Provide the [x, y] coordinate of the cell's center where the given text is located.  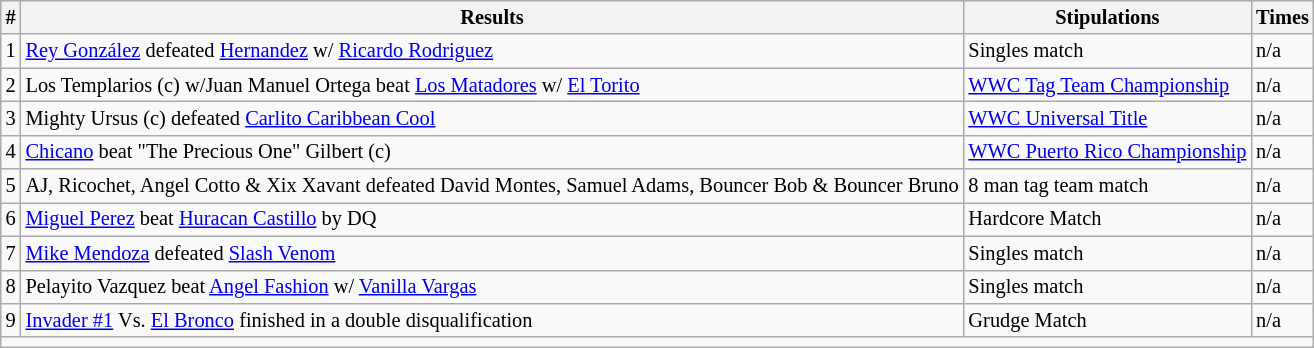
Mighty Ursus (c) defeated Carlito Caribbean Cool [492, 118]
2 [11, 85]
3 [11, 118]
Rey González defeated Hernandez w/ Ricardo Rodriguez [492, 51]
Miguel Perez beat Huracan Castillo by DQ [492, 219]
Times [1282, 17]
AJ, Ricochet, Angel Cotto & Xix Xavant defeated David Montes, Samuel Adams, Bouncer Bob & Bouncer Bruno [492, 186]
Results [492, 17]
Pelayito Vazquez beat Angel Fashion w/ Vanilla Vargas [492, 287]
8 [11, 287]
4 [11, 152]
WWC Universal Title [1108, 118]
Grudge Match [1108, 320]
7 [11, 253]
# [11, 17]
Los Templarios (c) w/Juan Manuel Ortega beat Los Matadores w/ El Torito [492, 85]
WWC Puerto Rico Championship [1108, 152]
Chicano beat "The Precious One" Gilbert (c) [492, 152]
WWC Tag Team Championship [1108, 85]
Mike Mendoza defeated Slash Venom [492, 253]
8 man tag team match [1108, 186]
Stipulations [1108, 17]
Hardcore Match [1108, 219]
1 [11, 51]
5 [11, 186]
6 [11, 219]
Invader #1 Vs. El Bronco finished in a double disqualification [492, 320]
9 [11, 320]
